Extract the (X, Y) coordinate from the center of the cell holding the provided text.  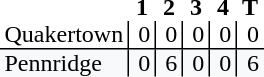
Quakertown (64, 35)
Pennridge (64, 63)
